Extract the (X, Y) coordinate from the center of the cell holding the provided text.  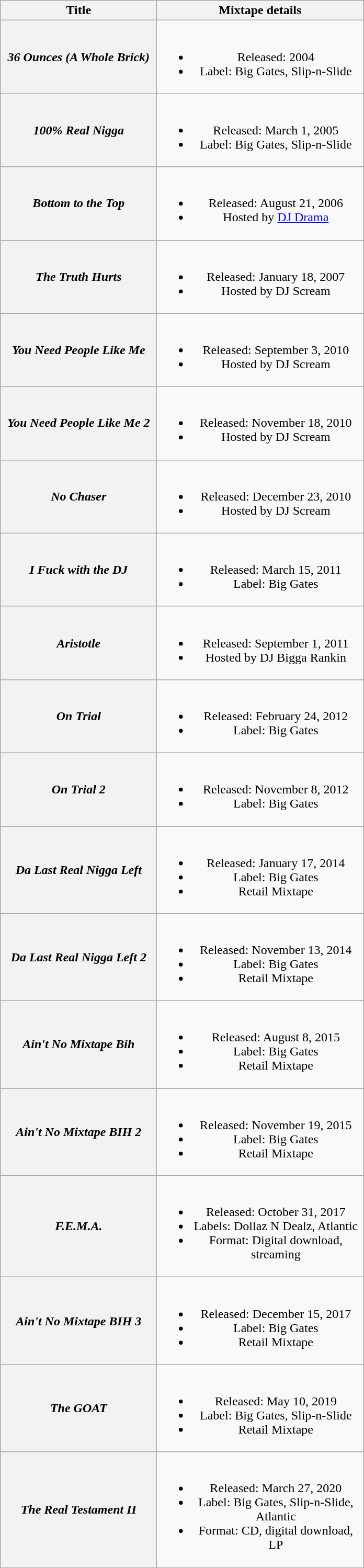
The GOAT (78, 1408)
Released: November 8, 2012Label: Big Gates (260, 789)
Bottom to the Top (78, 203)
Ain't No Mixtape BIH 3 (78, 1321)
Released: March 15, 2011Label: Big Gates (260, 570)
On Trial (78, 716)
Released: March 27, 2020Label: Big Gates, Slip-n-Slide, AtlanticFormat: CD, digital download, LP (260, 1509)
No Chaser (78, 496)
Ain't No Mixtape Bih (78, 1045)
Released: August 8, 2015Label: Big GatesRetail Mixtape (260, 1045)
Released: February 24, 2012Label: Big Gates (260, 716)
I Fuck with the DJ (78, 570)
Released: November 18, 2010Hosted by DJ Scream (260, 423)
Released: January 17, 2014Label: Big GatesRetail Mixtape (260, 870)
You Need People Like Me (78, 350)
The Real Testament II (78, 1509)
Released: May 10, 2019Label: Big Gates, Slip-n-SlideRetail Mixtape (260, 1408)
Released: September 3, 2010Hosted by DJ Scream (260, 350)
F.E.M.A. (78, 1226)
Released: August 21, 2006Hosted by DJ Drama (260, 203)
Released: November 19, 2015Label: Big GatesRetail Mixtape (260, 1132)
The Truth Hurts (78, 277)
Released: September 1, 2011Hosted by DJ Bigga Rankin (260, 643)
100% Real Nigga (78, 130)
Released: 2004Label: Big Gates, Slip-n-Slide (260, 57)
Released: November 13, 2014Label: Big GatesRetail Mixtape (260, 957)
Ain't No Mixtape BIH 2 (78, 1132)
Da Last Real Nigga Left (78, 870)
Mixtape details (260, 10)
Released: March 1, 2005Label: Big Gates, Slip-n-Slide (260, 130)
Released: December 15, 2017Label: Big GatesRetail Mixtape (260, 1321)
Title (78, 10)
On Trial 2 (78, 789)
You Need People Like Me 2 (78, 423)
Released: December 23, 2010Hosted by DJ Scream (260, 496)
Released: October 31, 2017Labels: Dollaz N Dealz, AtlanticFormat: Digital download, streaming (260, 1226)
36 Ounces (A Whole Brick) (78, 57)
Released: January 18, 2007Hosted by DJ Scream (260, 277)
Aristotle (78, 643)
Da Last Real Nigga Left 2 (78, 957)
